Return the (X, Y) coordinate for the center point of the cell that contains the specified text.  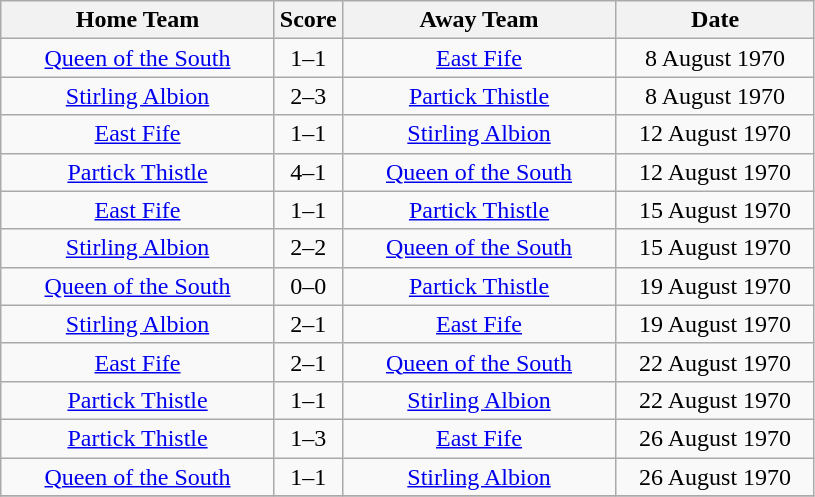
Home Team (138, 20)
0–0 (308, 286)
Date (716, 20)
2–2 (308, 248)
Away Team (479, 20)
4–1 (308, 172)
2–3 (308, 96)
Score (308, 20)
1–3 (308, 438)
